Scan for the cell matching the given text and deliver its (x, y) coordinate at center. 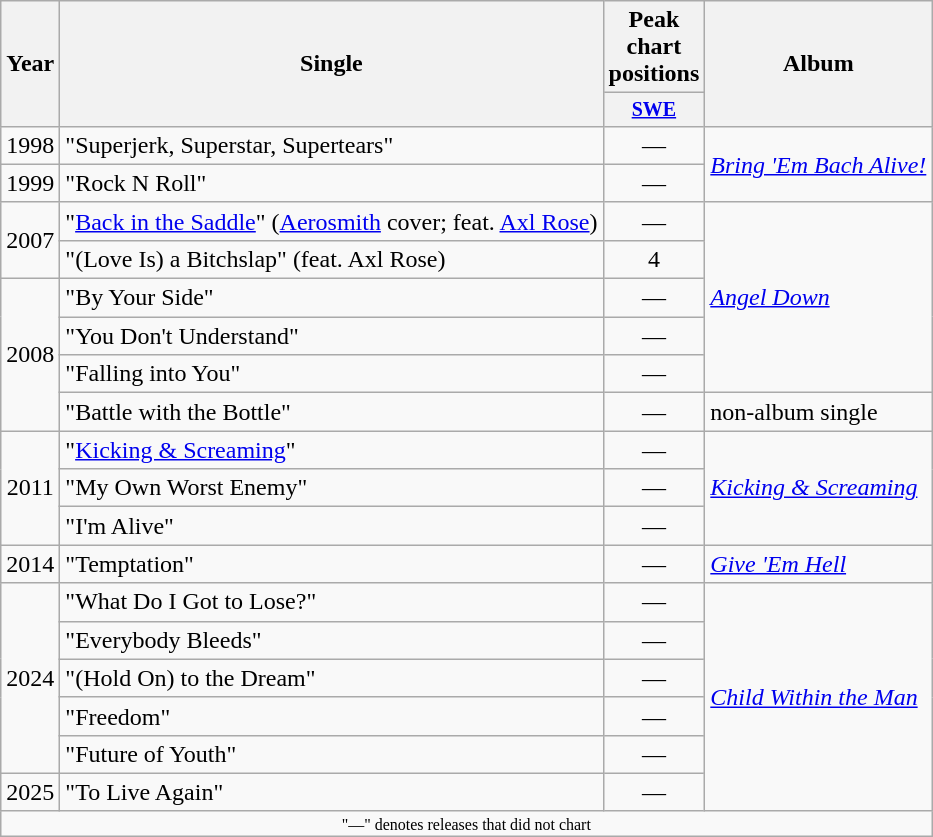
"Battle with the Bottle" (332, 412)
2014 (30, 564)
non-album single (818, 412)
"—" denotes releases that did not chart (466, 823)
2008 (30, 355)
"Freedom" (332, 716)
Bring 'Em Bach Alive! (818, 164)
2024 (30, 678)
"Future of Youth" (332, 754)
Give 'Em Hell (818, 564)
"Everybody Bleeds" (332, 640)
Peak chart positions (654, 47)
"By Your Side" (332, 298)
4 (654, 259)
"(Hold On) to the Dream" (332, 678)
Child Within the Man (818, 697)
Angel Down (818, 297)
Year (30, 64)
"What Do I Got to Lose?" (332, 602)
"My Own Worst Enemy" (332, 488)
"You Don't Understand" (332, 336)
"Back in the Saddle" (Aerosmith cover; feat. Axl Rose) (332, 221)
Album (818, 64)
"To Live Again" (332, 792)
1999 (30, 183)
SWE (654, 110)
"Rock N Roll" (332, 183)
Single (332, 64)
2011 (30, 488)
"Falling into You" (332, 374)
2007 (30, 240)
"Kicking & Screaming" (332, 450)
"Superjerk, Superstar, Supertears" (332, 145)
"I'm Alive" (332, 526)
1998 (30, 145)
Kicking & Screaming (818, 488)
"Temptation" (332, 564)
2025 (30, 792)
"(Love Is) a Bitchslap" (feat. Axl Rose) (332, 259)
